Provide the [x, y] coordinate of the cell's center where the given text is located.  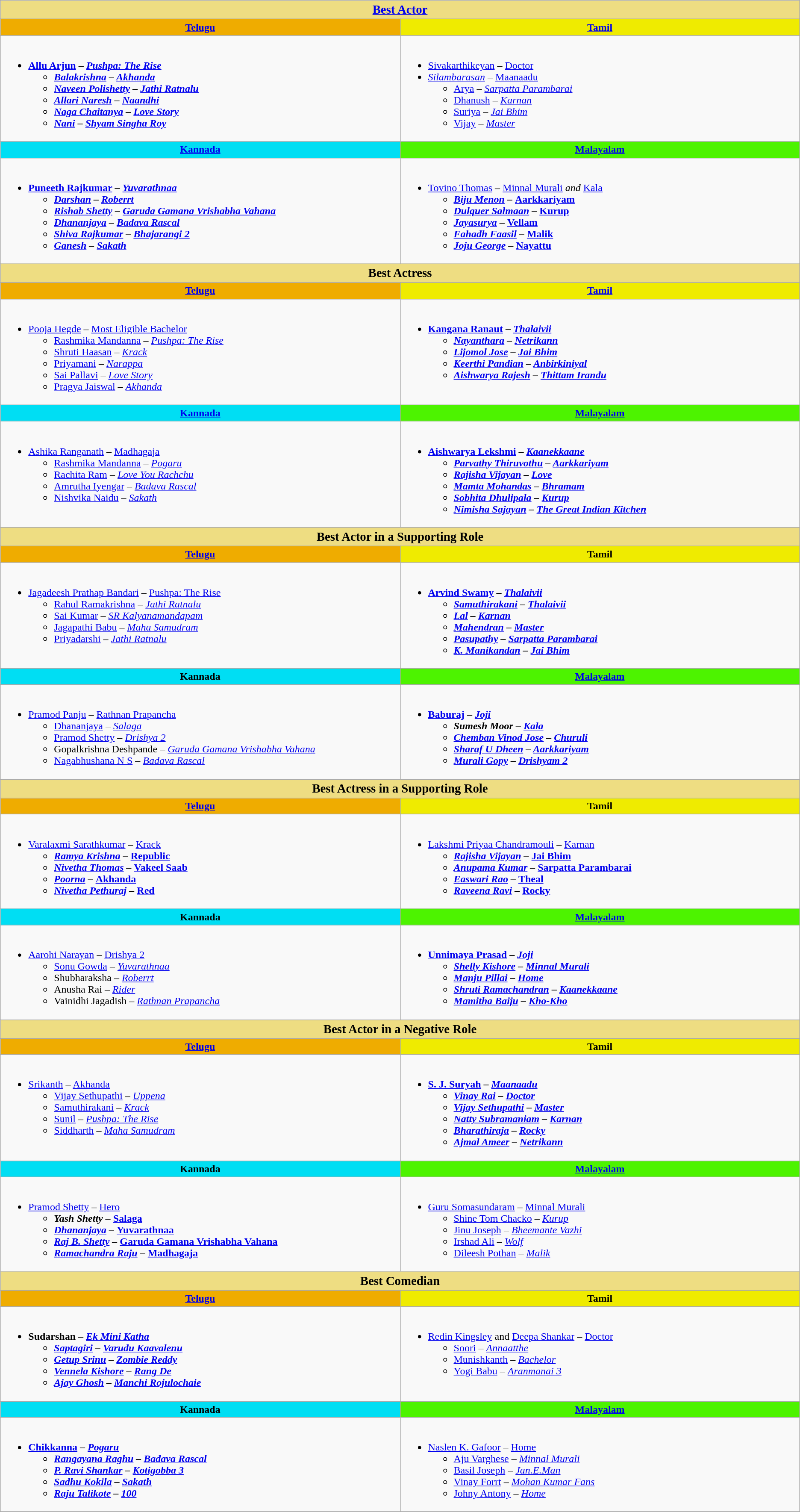
Lakshmi Priyaa Chandramouli – KarnanRajisha Vijayan – Jai BhimAnupama Kumar – Sarpatta ParambaraiEaswari Rao – ThealRaveena Ravi – Rocky [600, 862]
Baburaj – JojiSumesh Moor – KalaChemban Vinod Jose – ChuruliSharaf U Dheen – AarkkariyamMurali Gopy – Drishyam 2 [600, 732]
Ashika Ranganath – MadhagajaRashmika Mandanna – PogaruRachita Ram – Love You RachchuAmrutha Iyengar – Badava RascalNishvika Naidu – Sakath [200, 474]
Sudarshan – Ek Mini KathaSaptagiri – Varudu KaavalenuGetup Srinu – Zombie ReddyVennela Kishore – Rang DeAjay Ghosh – Manchi Rojulochaie [200, 1353]
Best Actor in a Negative Role [400, 1029]
Arvind Swamy – ThalaiviiSamuthirakani – ThalaiviiLal – KarnanMahendran – MasterPasupathy – Sarpatta ParambaraiK. Manikandan – Jai Bhim [600, 616]
Naslen K. Gafoor – HomeAju Varghese – Minnal MuraliBasil Joseph – Jan.E.ManVinay Forrt – Mohan Kumar FansJohny Antony – Home [600, 1465]
Kangana Ranaut – ThalaiviiNayanthara – NetrikannLijomol Jose – Jai BhimKeerthi Pandian – AnbirkiniyalAishwarya Rajesh – Thittam Irandu [600, 352]
Guru Somasundaram – Minnal MuraliShine Tom Chacko – KurupJinu Joseph – Bheemante VazhiIrshad Ali – WolfDileesh Pothan – Malik [600, 1224]
Varalaxmi Sarathkumar – KrackRamya Krishna – RepublicNivetha Thomas – Vakeel SaabPoorna – AkhandaNivetha Pethuraj – Red [200, 862]
Srikanth – AkhandaVijay Sethupathi – UppenaSamuthirakani – KrackSunil – Pushpa: The RiseSiddharth – Maha Samudram [200, 1108]
Aarohi Narayan – Drishya 2Sonu Gowda – YuvarathnaaShubharaksha – RoberrtAnusha Rai – RiderVainidhi Jagadish – Rathnan Prapancha [200, 972]
Best Comedian [400, 1281]
Best Actor [400, 10]
Redin Kingsley and Deepa Shankar – DoctorSoori – AnnaattheMunishkanth – BachelorYogi Babu – Aranmanai 3 [600, 1353]
Tovino Thomas – Minnal Murali and KalaBiju Menon – AarkkariyamDulquer Salmaan – KurupJayasurya – VellamFahadh Faasil – MalikJoju George – Nayattu [600, 211]
Best Actor in a Supporting Role [400, 536]
Chikkanna – PogaruRangayana Raghu – Badava RascalP. Ravi Shankar – Kotigobba 3Sadhu Kokila – SakathRaju Talikote – 100 [200, 1465]
Pramod Shetty – HeroYash Shetty – SalagaDhananjaya – YuvarathnaaRaj B. Shetty – Garuda Gamana Vrishabha VahanaRamachandra Raju – Madhagaja [200, 1224]
S. J. Suryah – MaanaaduVinay Rai – DoctorVijay Sethupathi – MasterNatty Subramaniam – KarnanBharathiraja – RockyAjmal Ameer – Netrikann [600, 1108]
Unnimaya Prasad – JojiShelly Kishore – Minnal MuraliManju Pillai – HomeShruti Ramachandran – KaanekkaaneMamitha Baiju – Kho-Kho [600, 972]
Best Actress [400, 273]
Sivakarthikeyan – DoctorSilambarasan – MaanaaduArya – Sarpatta ParambaraiDhanush – KarnanSuriya – Jai BhimVijay – Master [600, 88]
Best Actress in a Supporting Role [400, 789]
